Identify which cell holds the provided text, then report its [x, y] central coordinate. 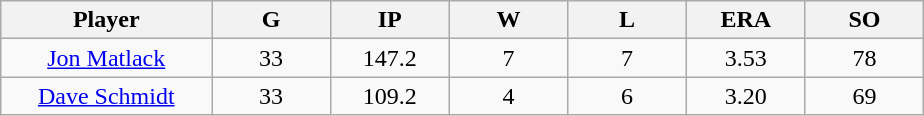
W [508, 20]
ERA [746, 20]
3.53 [746, 58]
G [272, 20]
SO [864, 20]
69 [864, 96]
4 [508, 96]
Dave Schmidt [106, 96]
L [628, 20]
147.2 [390, 58]
78 [864, 58]
Player [106, 20]
Jon Matlack [106, 58]
109.2 [390, 96]
6 [628, 96]
3.20 [746, 96]
IP [390, 20]
